Determine the (x, y) coordinate at the center of the cell enclosing the given text.  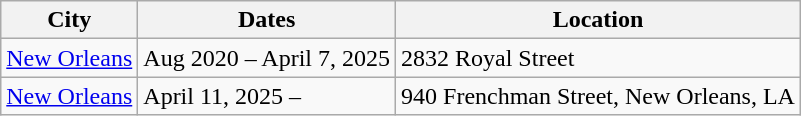
April 11, 2025 – (267, 96)
2832 Royal Street (598, 58)
Aug 2020 – April 7, 2025 (267, 58)
940 Frenchman Street, New Orleans, LA (598, 96)
City (70, 20)
Dates (267, 20)
Location (598, 20)
